Extract the [x, y] coordinate from the center of the cell holding the provided text.  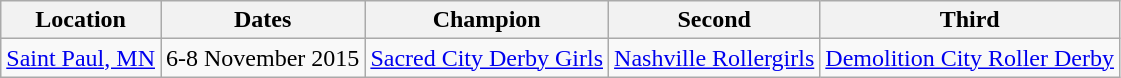
Sacred City Derby Girls [487, 58]
Dates [262, 20]
Location [81, 20]
Champion [487, 20]
Second [714, 20]
Nashville Rollergirls [714, 58]
Demolition City Roller Derby [970, 58]
Saint Paul, MN [81, 58]
6-8 November 2015 [262, 58]
Third [970, 20]
